From the cell containing the given text, extract its center point as [x, y] coordinate. 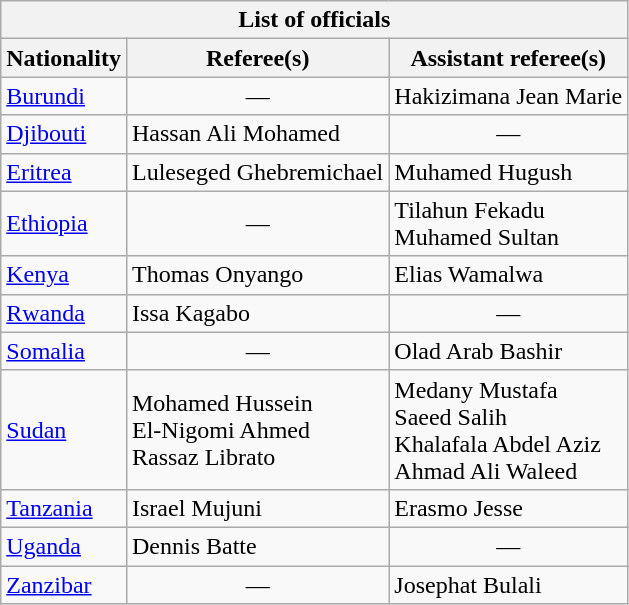
Issa Kagabo [257, 313]
Tanzania [64, 508]
Thomas Onyango [257, 275]
Luleseged Ghebremichael [257, 172]
Tilahun FekaduMuhamed Sultan [508, 224]
Mohamed HusseinEl-Nigomi AhmedRassaz Librato [257, 430]
Rwanda [64, 313]
Kenya [64, 275]
Somalia [64, 351]
Israel Mujuni [257, 508]
Olad Arab Bashir [508, 351]
Referee(s) [257, 58]
Zanzibar [64, 585]
Burundi [64, 96]
Muhamed Hugush [508, 172]
Hakizimana Jean Marie [508, 96]
Hassan Ali Mohamed [257, 134]
Elias Wamalwa [508, 275]
Josephat Bulali [508, 585]
Uganda [64, 546]
Nationality [64, 58]
Erasmo Jesse [508, 508]
List of officials [314, 20]
Medany MustafaSaeed SalihKhalafala Abdel AzizAhmad Ali Waleed [508, 430]
Assistant referee(s) [508, 58]
Eritrea [64, 172]
Djibouti [64, 134]
Ethiopia [64, 224]
Sudan [64, 430]
Dennis Batte [257, 546]
